Return the (x, y) coordinate for the center point of the cell that contains the specified text.  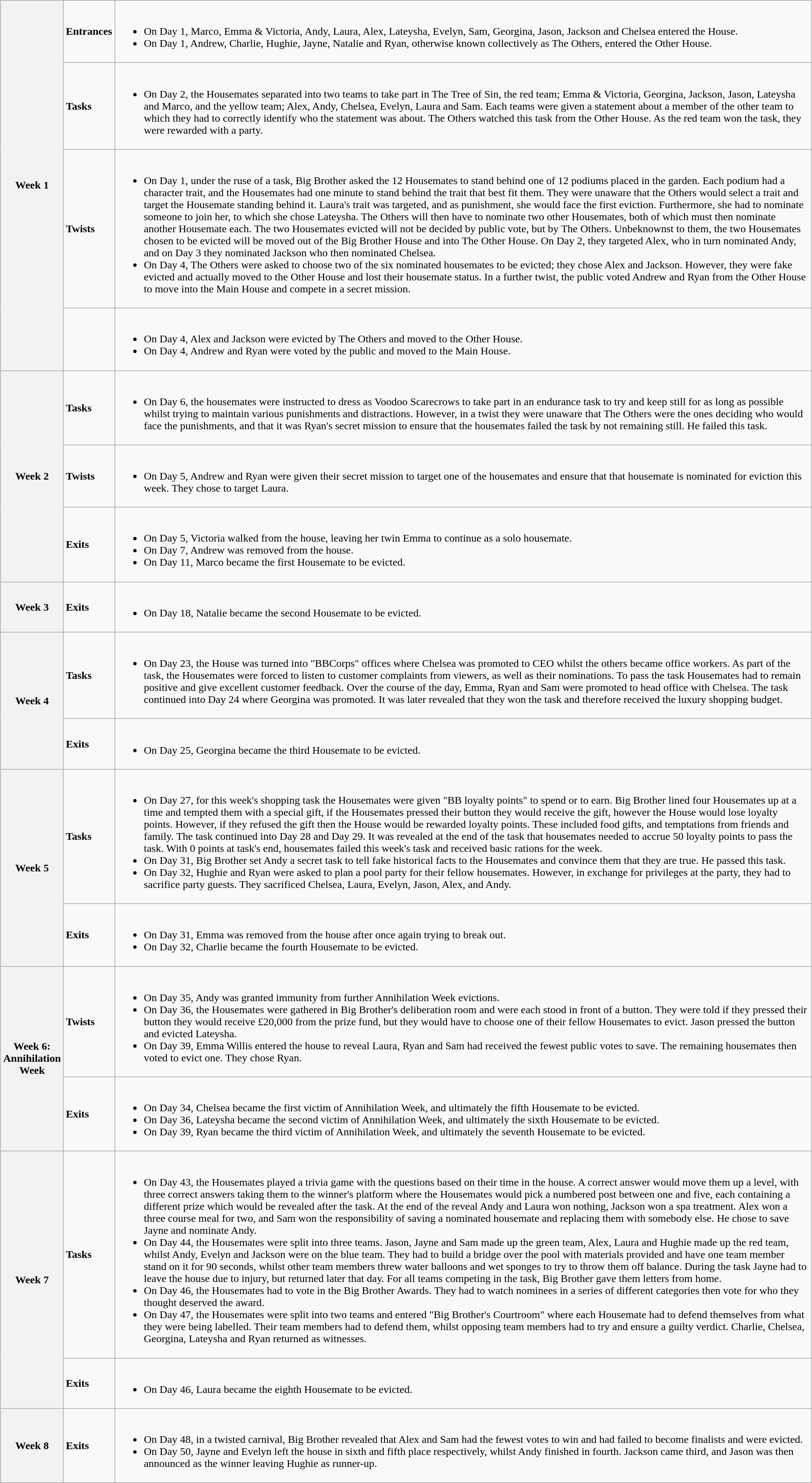
Week 1 (32, 185)
Week 2 (32, 476)
Week 8 (32, 1446)
Entrances (89, 32)
On Day 25, Georgina became the third Housemate to be evicted. (463, 744)
On Day 46, Laura became the eighth Housemate to be evicted. (463, 1384)
Week 6: Annihilation Week (32, 1059)
On Day 31, Emma was removed from the house after once again trying to break out.On Day 32, Charlie became the fourth Housemate to be evicted. (463, 935)
Week 5 (32, 867)
Week 3 (32, 607)
On Day 18, Natalie became the second Housemate to be evicted. (463, 607)
Week 7 (32, 1280)
Week 4 (32, 701)
